Capture the cell that displays the provided text and extract its (x, y) central coordinate. 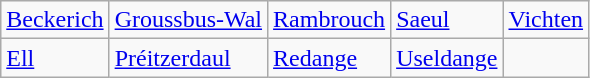
Vichten (546, 20)
Groussbus-Wal (188, 20)
Préitzerdaul (188, 58)
Useldange (447, 58)
Rambrouch (330, 20)
Ell (55, 58)
Saeul (447, 20)
Beckerich (55, 20)
Redange (330, 58)
